Capture the cell that displays the provided text and extract its (x, y) central coordinate. 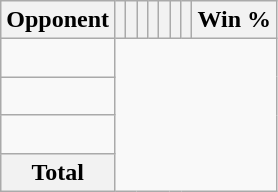
Total (58, 172)
Opponent (58, 20)
Win % (234, 20)
